Detect which cell encompasses the target text, then output its (x, y) center coordinate. 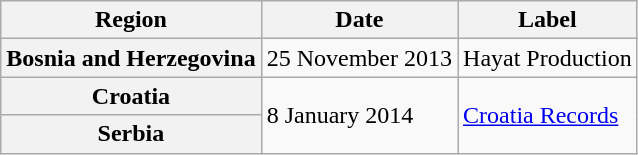
Serbia (131, 134)
Region (131, 20)
Hayat Production (548, 58)
25 November 2013 (359, 58)
Date (359, 20)
8 January 2014 (359, 115)
Croatia (131, 96)
Croatia Records (548, 115)
Label (548, 20)
Bosnia and Herzegovina (131, 58)
